Output the [X, Y] coordinate of the center of the cell containing the given text.  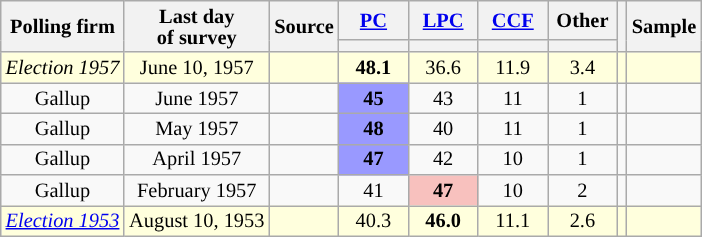
11.1 [513, 220]
45 [374, 98]
CCF [513, 20]
PC [374, 20]
Election 1953 [62, 220]
48 [374, 128]
40.3 [374, 220]
June 1957 [196, 98]
Sample [664, 26]
LPC [443, 20]
41 [374, 190]
40 [443, 128]
2 [583, 190]
June 10, 1957 [196, 68]
3.4 [583, 68]
Other [583, 20]
May 1957 [196, 128]
Polling firm [62, 26]
August 10, 1953 [196, 220]
48.1 [374, 68]
2.6 [583, 220]
Election 1957 [62, 68]
43 [443, 98]
Last day of survey [196, 26]
11.9 [513, 68]
36.6 [443, 68]
42 [443, 160]
April 1957 [196, 160]
Source [304, 26]
February 1957 [196, 190]
46.0 [443, 220]
